Detect which cell encompasses the target text, then output its [x, y] center coordinate. 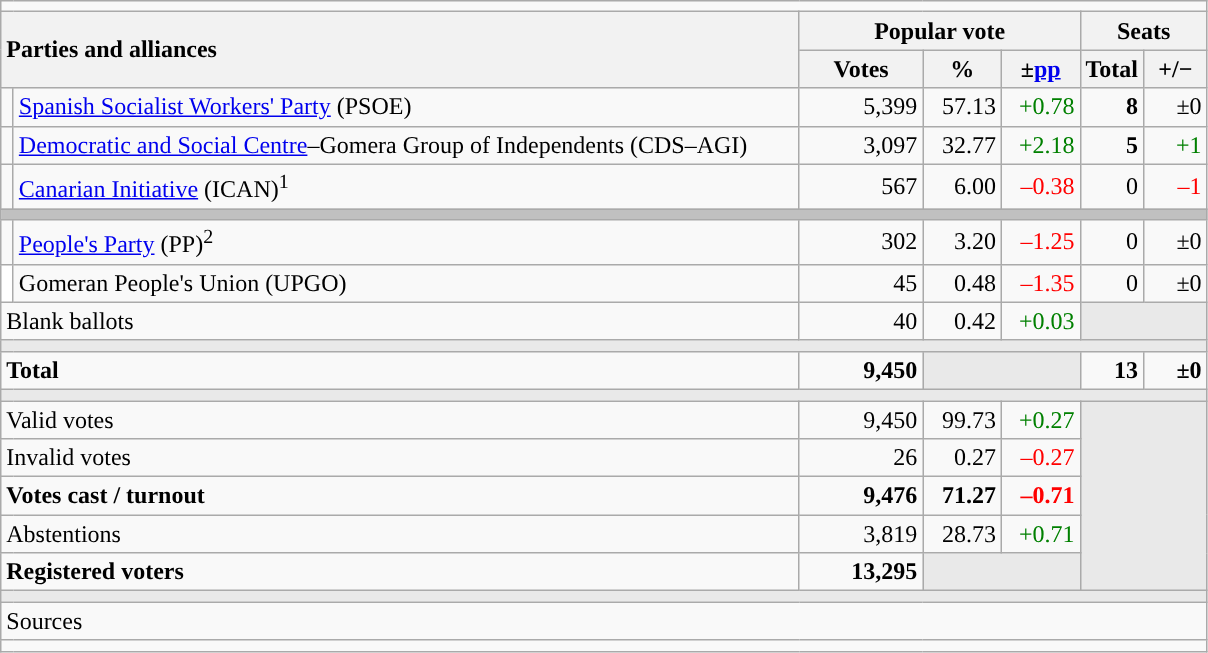
3.20 [962, 242]
–1.35 [1040, 283]
Votes cast / turnout [400, 496]
–0.71 [1040, 496]
57.13 [962, 107]
+/− [1176, 69]
Invalid votes [400, 458]
0.48 [962, 283]
40 [861, 321]
8 [1112, 107]
26 [861, 458]
Valid votes [400, 420]
3,819 [861, 534]
–1.25 [1040, 242]
People's Party (PP)2 [406, 242]
+1 [1176, 145]
45 [861, 283]
–0.27 [1040, 458]
±pp [1040, 69]
+0.27 [1040, 420]
13 [1112, 370]
+0.71 [1040, 534]
–1 [1176, 186]
9,476 [861, 496]
Blank ballots [400, 321]
–0.38 [1040, 186]
Seats [1144, 31]
Popular vote [940, 31]
3,097 [861, 145]
+2.18 [1040, 145]
Sources [604, 621]
6.00 [962, 186]
71.27 [962, 496]
Democratic and Social Centre–Gomera Group of Independents (CDS–AGI) [406, 145]
0.27 [962, 458]
Votes [861, 69]
0.42 [962, 321]
13,295 [861, 572]
Gomeran People's Union (UPGO) [406, 283]
Parties and alliances [400, 50]
Spanish Socialist Workers' Party (PSOE) [406, 107]
302 [861, 242]
Abstentions [400, 534]
99.73 [962, 420]
Registered voters [400, 572]
+0.78 [1040, 107]
5 [1112, 145]
567 [861, 186]
+0.03 [1040, 321]
5,399 [861, 107]
28.73 [962, 534]
32.77 [962, 145]
% [962, 69]
Canarian Initiative (ICAN)1 [406, 186]
